Extract the (x, y) coordinate from the center of the cell holding the provided text.  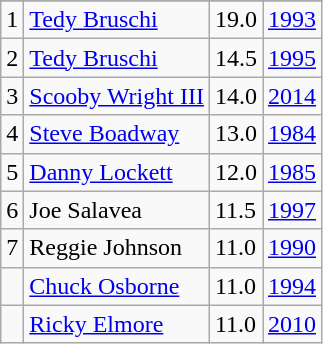
Ricky Elmore (117, 324)
14.0 (236, 96)
1997 (292, 210)
Reggie Johnson (117, 248)
3 (12, 96)
12.0 (236, 172)
19.0 (236, 20)
4 (12, 134)
Scooby Wright III (117, 96)
2014 (292, 96)
11.5 (236, 210)
5 (12, 172)
Joe Salavea (117, 210)
1 (12, 20)
1994 (292, 286)
1995 (292, 58)
13.0 (236, 134)
1984 (292, 134)
Chuck Osborne (117, 286)
1993 (292, 20)
7 (12, 248)
14.5 (236, 58)
6 (12, 210)
Steve Boadway (117, 134)
1985 (292, 172)
Danny Lockett (117, 172)
2010 (292, 324)
2 (12, 58)
1990 (292, 248)
